Find where the given text appears and provide that cell's center as [x, y] coordinate. 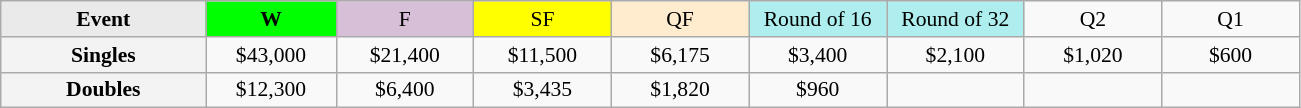
$1,020 [1093, 55]
$960 [818, 90]
$3,435 [543, 90]
$1,820 [680, 90]
F [405, 19]
Event [104, 19]
Doubles [104, 90]
$12,300 [271, 90]
$21,400 [405, 55]
$600 [1231, 55]
Singles [104, 55]
$2,100 [955, 55]
$6,400 [405, 90]
SF [543, 19]
$43,000 [271, 55]
Round of 32 [955, 19]
$11,500 [543, 55]
Round of 16 [818, 19]
W [271, 19]
QF [680, 19]
$6,175 [680, 55]
Q2 [1093, 19]
$3,400 [818, 55]
Q1 [1231, 19]
